Locate the cell with the specified text and output its [X, Y] center coordinate. 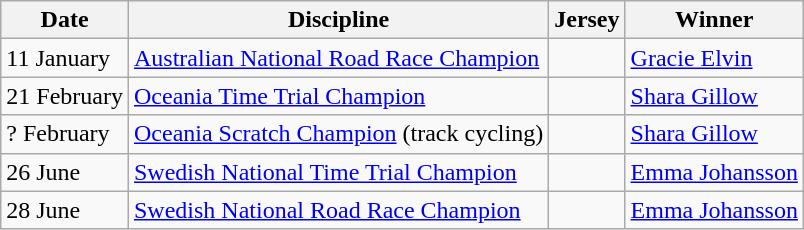
21 February [65, 96]
Gracie Elvin [714, 58]
26 June [65, 172]
Swedish National Road Race Champion [338, 210]
Date [65, 20]
Swedish National Time Trial Champion [338, 172]
? February [65, 134]
11 January [65, 58]
Australian National Road Race Champion [338, 58]
Discipline [338, 20]
Oceania Time Trial Champion [338, 96]
Jersey [587, 20]
28 June [65, 210]
Winner [714, 20]
Oceania Scratch Champion (track cycling) [338, 134]
